Locate the cell with the specified text and output its (x, y) center coordinate. 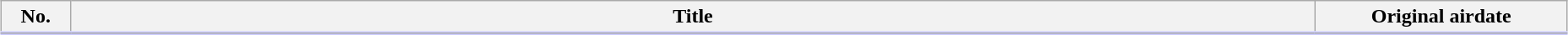
Title (693, 17)
Original airdate (1441, 17)
No. (35, 17)
